Detect which cell encompasses the target text, then output its (x, y) center coordinate. 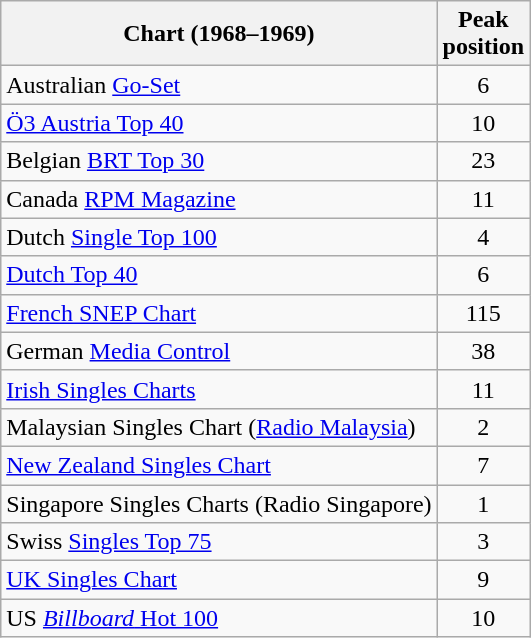
Malaysian Singles Chart (Radio Malaysia) (219, 427)
38 (483, 351)
New Zealand Singles Chart (219, 465)
Belgian BRT Top 30 (219, 161)
Ö3 Austria Top 40 (219, 123)
9 (483, 580)
1 (483, 503)
Swiss Singles Top 75 (219, 542)
Irish Singles Charts (219, 389)
2 (483, 427)
US Billboard Hot 100 (219, 618)
7 (483, 465)
UK Singles Chart (219, 580)
3 (483, 542)
Singapore Singles Charts (Radio Singapore) (219, 503)
Canada RPM Magazine (219, 199)
Dutch Single Top 100 (219, 237)
German Media Control (219, 351)
French SNEP Chart (219, 313)
Peakposition (483, 34)
4 (483, 237)
115 (483, 313)
Chart (1968–1969) (219, 34)
Dutch Top 40 (219, 275)
23 (483, 161)
Australian Go-Set (219, 85)
